Extract the [X, Y] coordinate from the center of the cell holding the provided text.  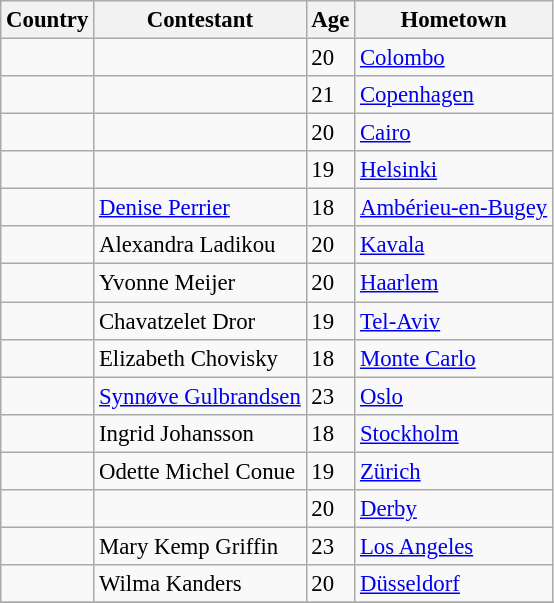
Tel-Aviv [454, 321]
Los Angeles [454, 546]
Yvonne Meijer [200, 283]
Cairo [454, 133]
Helsinki [454, 170]
Ingrid Johansson [200, 433]
21 [330, 95]
Oslo [454, 396]
Hometown [454, 20]
Copenhagen [454, 95]
Stockholm [454, 433]
Kavala [454, 245]
Mary Kemp Griffin [200, 546]
Chavatzelet Dror [200, 321]
Colombo [454, 58]
Derby [454, 509]
Wilma Kanders [200, 584]
Zürich [454, 471]
Monte Carlo [454, 358]
Denise Perrier [200, 208]
Ambérieu-en-Bugey [454, 208]
Age [330, 20]
Düsseldorf [454, 584]
Elizabeth Chovisky [200, 358]
Country [48, 20]
Haarlem [454, 283]
Synnøve Gulbrandsen [200, 396]
Odette Michel Conue [200, 471]
Contestant [200, 20]
Alexandra Ladikou [200, 245]
